Find where the given text appears and provide that cell's center as (X, Y) coordinate. 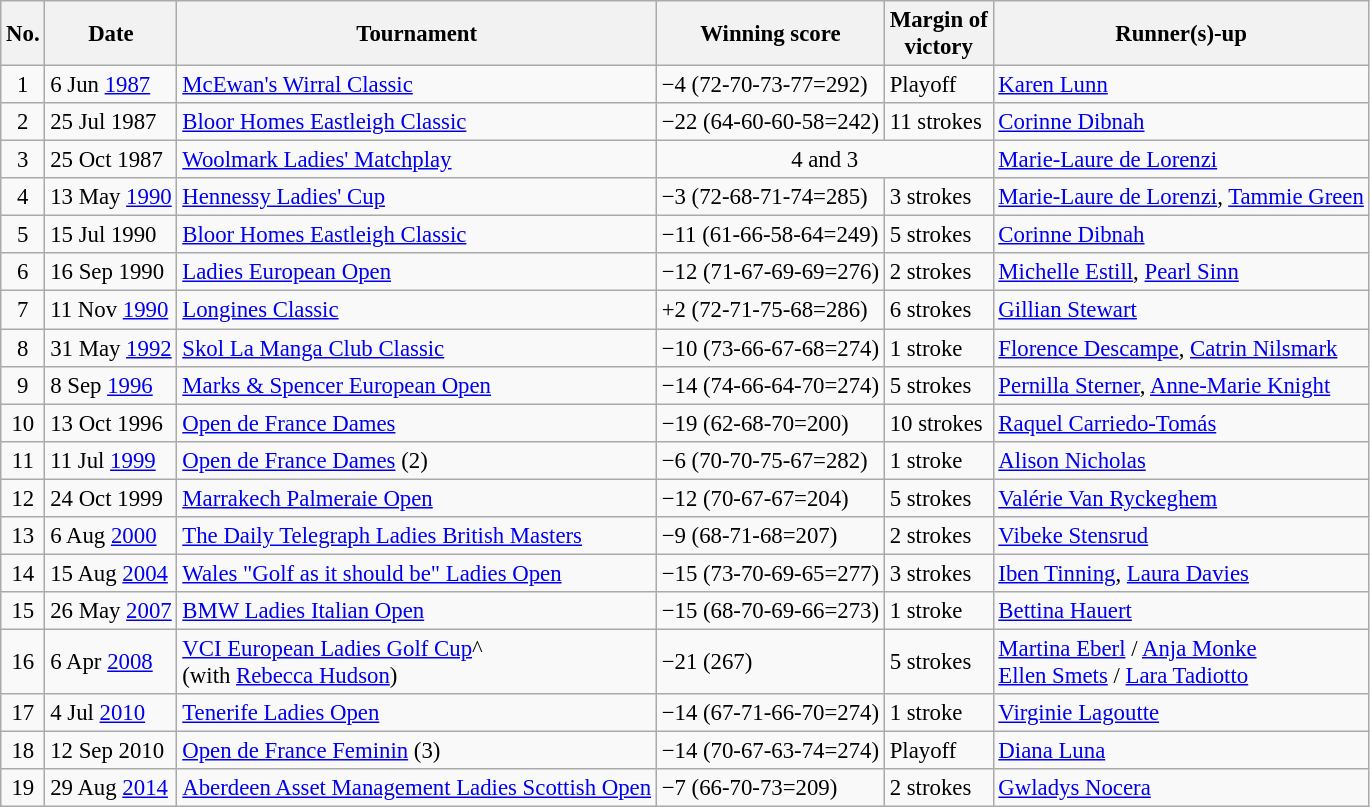
The Daily Telegraph Ladies British Masters (416, 536)
6 Apr 2008 (111, 662)
11 (23, 460)
Tournament (416, 34)
2 (23, 122)
25 Oct 1987 (111, 160)
−7 (66-70-73=209) (770, 788)
16 (23, 662)
11 Nov 1990 (111, 310)
−9 (68-71-68=207) (770, 536)
15 Jul 1990 (111, 235)
−12 (71-67-69-69=276) (770, 273)
1 (23, 85)
Date (111, 34)
No. (23, 34)
18 (23, 751)
6 Aug 2000 (111, 536)
−15 (73-70-69-65=277) (770, 573)
6 Jun 1987 (111, 85)
−4 (72-70-73-77=292) (770, 85)
Pernilla Sterner, Anne-Marie Knight (1181, 385)
Winning score (770, 34)
−3 (72-68-71-74=285) (770, 197)
13 Oct 1996 (111, 423)
5 (23, 235)
−14 (74-66-64-70=274) (770, 385)
15 (23, 611)
Florence Descampe, Catrin Nilsmark (1181, 348)
−14 (67-71-66-70=274) (770, 713)
Vibeke Stensrud (1181, 536)
Marie-Laure de Lorenzi, Tammie Green (1181, 197)
10 (23, 423)
9 (23, 385)
Hennessy Ladies' Cup (416, 197)
8 (23, 348)
17 (23, 713)
Iben Tinning, Laura Davies (1181, 573)
13 (23, 536)
−6 (70-70-75-67=282) (770, 460)
Ladies European Open (416, 273)
McEwan's Wirral Classic (416, 85)
6 strokes (938, 310)
8 Sep 1996 (111, 385)
25 Jul 1987 (111, 122)
Open de France Dames (416, 423)
−11 (61-66-58-64=249) (770, 235)
BMW Ladies Italian Open (416, 611)
Skol La Manga Club Classic (416, 348)
Runner(s)-up (1181, 34)
12 (23, 498)
29 Aug 2014 (111, 788)
Aberdeen Asset Management Ladies Scottish Open (416, 788)
Open de France Feminin (3) (416, 751)
Michelle Estill, Pearl Sinn (1181, 273)
Karen Lunn (1181, 85)
Alison Nicholas (1181, 460)
Open de France Dames (2) (416, 460)
−14 (70-67-63-74=274) (770, 751)
10 strokes (938, 423)
16 Sep 1990 (111, 273)
14 (23, 573)
Bettina Hauert (1181, 611)
3 (23, 160)
Marrakech Palmeraie Open (416, 498)
24 Oct 1999 (111, 498)
Martina Eberl / Anja Monke Ellen Smets / Lara Tadiotto (1181, 662)
26 May 2007 (111, 611)
−19 (62-68-70=200) (770, 423)
6 (23, 273)
11 strokes (938, 122)
Virginie Lagoutte (1181, 713)
11 Jul 1999 (111, 460)
Tenerife Ladies Open (416, 713)
Gwladys Nocera (1181, 788)
−21 (267) (770, 662)
Woolmark Ladies' Matchplay (416, 160)
Margin ofvictory (938, 34)
Marie-Laure de Lorenzi (1181, 160)
4 and 3 (824, 160)
−15 (68-70-69-66=273) (770, 611)
19 (23, 788)
4 (23, 197)
4 Jul 2010 (111, 713)
7 (23, 310)
13 May 1990 (111, 197)
VCI European Ladies Golf Cup^(with Rebecca Hudson) (416, 662)
15 Aug 2004 (111, 573)
12 Sep 2010 (111, 751)
Raquel Carriedo-Tomás (1181, 423)
Longines Classic (416, 310)
Gillian Stewart (1181, 310)
Marks & Spencer European Open (416, 385)
Diana Luna (1181, 751)
31 May 1992 (111, 348)
Valérie Van Ryckeghem (1181, 498)
−10 (73-66-67-68=274) (770, 348)
Wales "Golf as it should be" Ladies Open (416, 573)
−22 (64-60-60-58=242) (770, 122)
−12 (70-67-67=204) (770, 498)
+2 (72-71-75-68=286) (770, 310)
